Scan for the cell matching the given text and deliver its (x, y) coordinate at center. 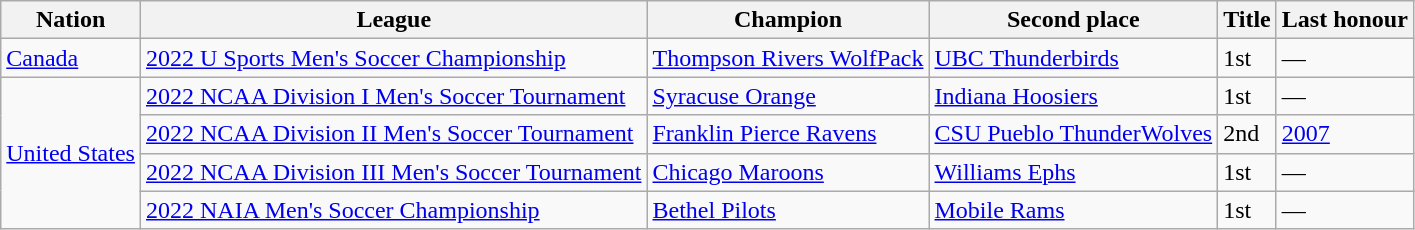
2022 NCAA Division III Men's Soccer Tournament (394, 172)
United States (71, 153)
Last honour (1344, 20)
Syracuse Orange (788, 96)
Mobile Rams (1074, 210)
Nation (71, 20)
Williams Ephs (1074, 172)
Canada (71, 58)
CSU Pueblo ThunderWolves (1074, 134)
Indiana Hoosiers (1074, 96)
2022 NCAA Division II Men's Soccer Tournament (394, 134)
Champion (788, 20)
Title (1248, 20)
2nd (1248, 134)
Thompson Rivers WolfPack (788, 58)
Second place (1074, 20)
2022 U Sports Men's Soccer Championship (394, 58)
Bethel Pilots (788, 210)
UBC Thunderbirds (1074, 58)
Chicago Maroons (788, 172)
2022 NCAA Division I Men's Soccer Tournament (394, 96)
2007 (1344, 134)
Franklin Pierce Ravens (788, 134)
League (394, 20)
2022 NAIA Men's Soccer Championship (394, 210)
